Capture the cell that displays the provided text and extract its [X, Y] central coordinate. 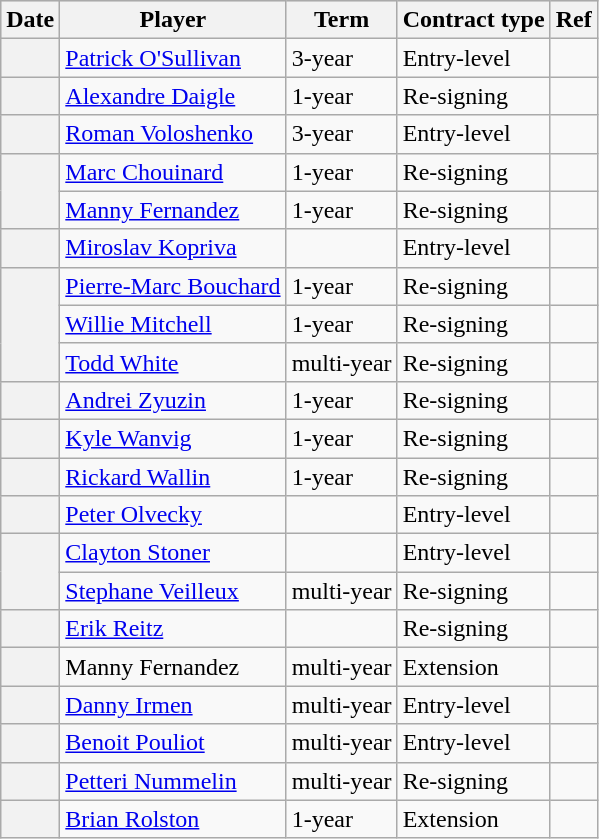
Benoit Pouliot [173, 743]
Petteri Nummelin [173, 781]
Term [342, 20]
Marc Chouinard [173, 172]
Willie Mitchell [173, 324]
Patrick O'Sullivan [173, 58]
Danny Irmen [173, 705]
Ref [574, 20]
Alexandre Daigle [173, 96]
Rickard Wallin [173, 477]
Player [173, 20]
Date [30, 20]
Todd White [173, 362]
Erik Reitz [173, 629]
Roman Voloshenko [173, 134]
Miroslav Kopriva [173, 248]
Stephane Veilleux [173, 591]
Kyle Wanvig [173, 438]
Contract type [474, 20]
Clayton Stoner [173, 553]
Pierre-Marc Bouchard [173, 286]
Peter Olvecky [173, 515]
Andrei Zyuzin [173, 400]
Brian Rolston [173, 819]
